Search for the cell housing the specified text and yield its (x, y) center coordinate. 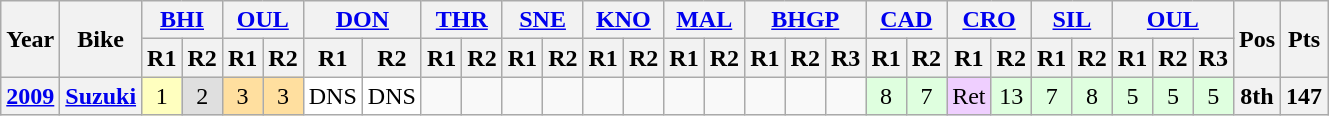
Bike (101, 39)
DON (362, 20)
Year (30, 39)
THR (462, 20)
CAD (906, 20)
147 (1304, 96)
2009 (30, 96)
Pos (1256, 39)
Ret (969, 96)
13 (1011, 96)
SIL (1072, 20)
SNE (542, 20)
Suzuki (101, 96)
2 (202, 96)
MAL (704, 20)
Pts (1304, 39)
1 (162, 96)
CRO (990, 20)
BHGP (806, 20)
BHI (182, 20)
KNO (624, 20)
8th (1256, 96)
